Output the (X, Y) coordinate of the center of the cell containing the given text.  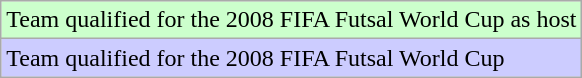
Team qualified for the 2008 FIFA Futsal World Cup as host (292, 20)
Team qualified for the 2008 FIFA Futsal World Cup (292, 58)
